Extract the [X, Y] coordinate from the center of the cell holding the provided text.  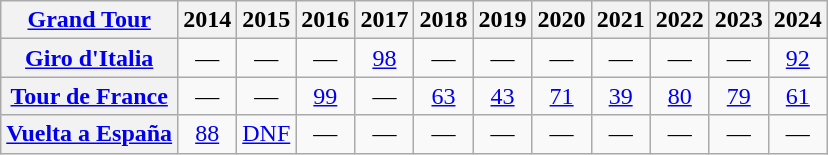
2024 [798, 20]
43 [502, 96]
80 [680, 96]
71 [562, 96]
Tour de France [90, 96]
2020 [562, 20]
2021 [620, 20]
63 [444, 96]
92 [798, 58]
Giro d'Italia [90, 58]
99 [326, 96]
Vuelta a España [90, 134]
2016 [326, 20]
88 [208, 134]
79 [738, 96]
61 [798, 96]
2018 [444, 20]
39 [620, 96]
2017 [384, 20]
DNF [266, 134]
2023 [738, 20]
2014 [208, 20]
2019 [502, 20]
2022 [680, 20]
98 [384, 58]
Grand Tour [90, 20]
2015 [266, 20]
